Capture the cell that displays the provided text and extract its [x, y] central coordinate. 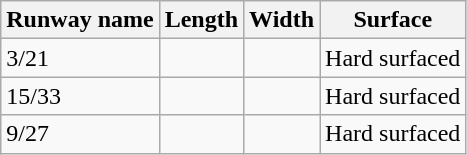
Surface [393, 20]
Width [282, 20]
Runway name [80, 20]
3/21 [80, 58]
15/33 [80, 96]
Length [201, 20]
9/27 [80, 134]
